Output the (x, y) coordinate of the center of the cell containing the given text.  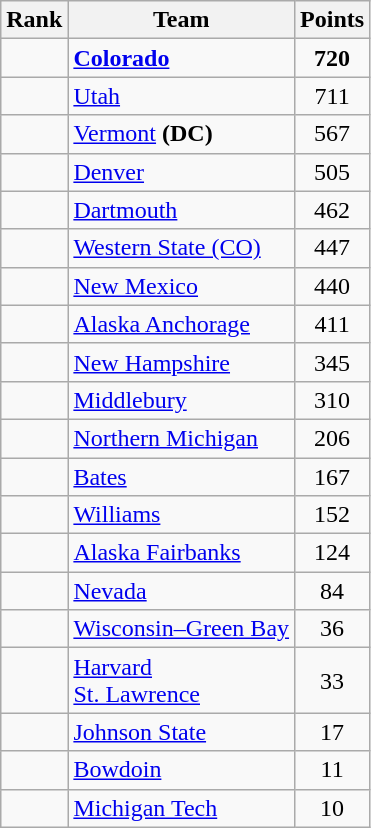
124 (332, 553)
Dartmouth (182, 210)
567 (332, 134)
Vermont (DC) (182, 134)
Wisconsin–Green Bay (182, 629)
New Mexico (182, 286)
Michigan Tech (182, 808)
Middlebury (182, 400)
Utah (182, 96)
167 (332, 477)
Williams (182, 515)
505 (332, 172)
Northern Michigan (182, 438)
152 (332, 515)
84 (332, 591)
Alaska Anchorage (182, 324)
36 (332, 629)
Johnson State (182, 732)
310 (332, 400)
New Hampshire (182, 362)
Bowdoin (182, 770)
462 (332, 210)
345 (332, 362)
10 (332, 808)
Rank (34, 20)
Points (332, 20)
206 (332, 438)
Team (182, 20)
17 (332, 732)
440 (332, 286)
711 (332, 96)
HarvardSt. Lawrence (182, 680)
Western State (CO) (182, 248)
720 (332, 58)
11 (332, 770)
Bates (182, 477)
411 (332, 324)
447 (332, 248)
Alaska Fairbanks (182, 553)
Colorado (182, 58)
33 (332, 680)
Nevada (182, 591)
Denver (182, 172)
